Return (x, y) of the center of cell containing provided text 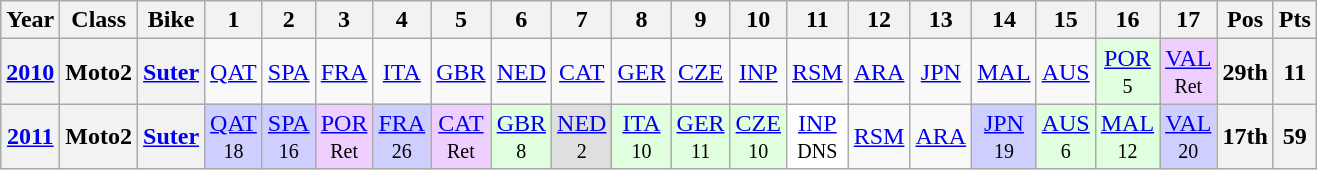
NED (521, 72)
16 (1127, 20)
2 (288, 20)
FRA26 (402, 136)
Pts (1294, 20)
CZE (700, 72)
SPA16 (288, 136)
INP (758, 72)
ITA10 (642, 136)
Pos (1245, 20)
Bike (172, 20)
SPA (288, 72)
VAL20 (1188, 136)
NED2 (582, 136)
QAT18 (234, 136)
29th (1245, 72)
10 (758, 20)
GER11 (700, 136)
GER (642, 72)
CATRet (461, 136)
GBR8 (521, 136)
59 (1294, 136)
17th (1245, 136)
6 (521, 20)
INPDNS (817, 136)
CAT (582, 72)
7 (582, 20)
2010 (30, 72)
GBR (461, 72)
PORRet (344, 136)
2011 (30, 136)
QAT (234, 72)
13 (941, 20)
9 (700, 20)
ITA (402, 72)
JPN19 (1004, 136)
AUS6 (1066, 136)
14 (1004, 20)
15 (1066, 20)
5 (461, 20)
CZE10 (758, 136)
3 (344, 20)
Year (30, 20)
FRA (344, 72)
MAL (1004, 72)
AUS (1066, 72)
17 (1188, 20)
MAL12 (1127, 136)
JPN (941, 72)
8 (642, 20)
4 (402, 20)
POR5 (1127, 72)
Class (99, 20)
VALRet (1188, 72)
1 (234, 20)
12 (879, 20)
